Output the (x, y) coordinate of the center of the cell containing the given text.  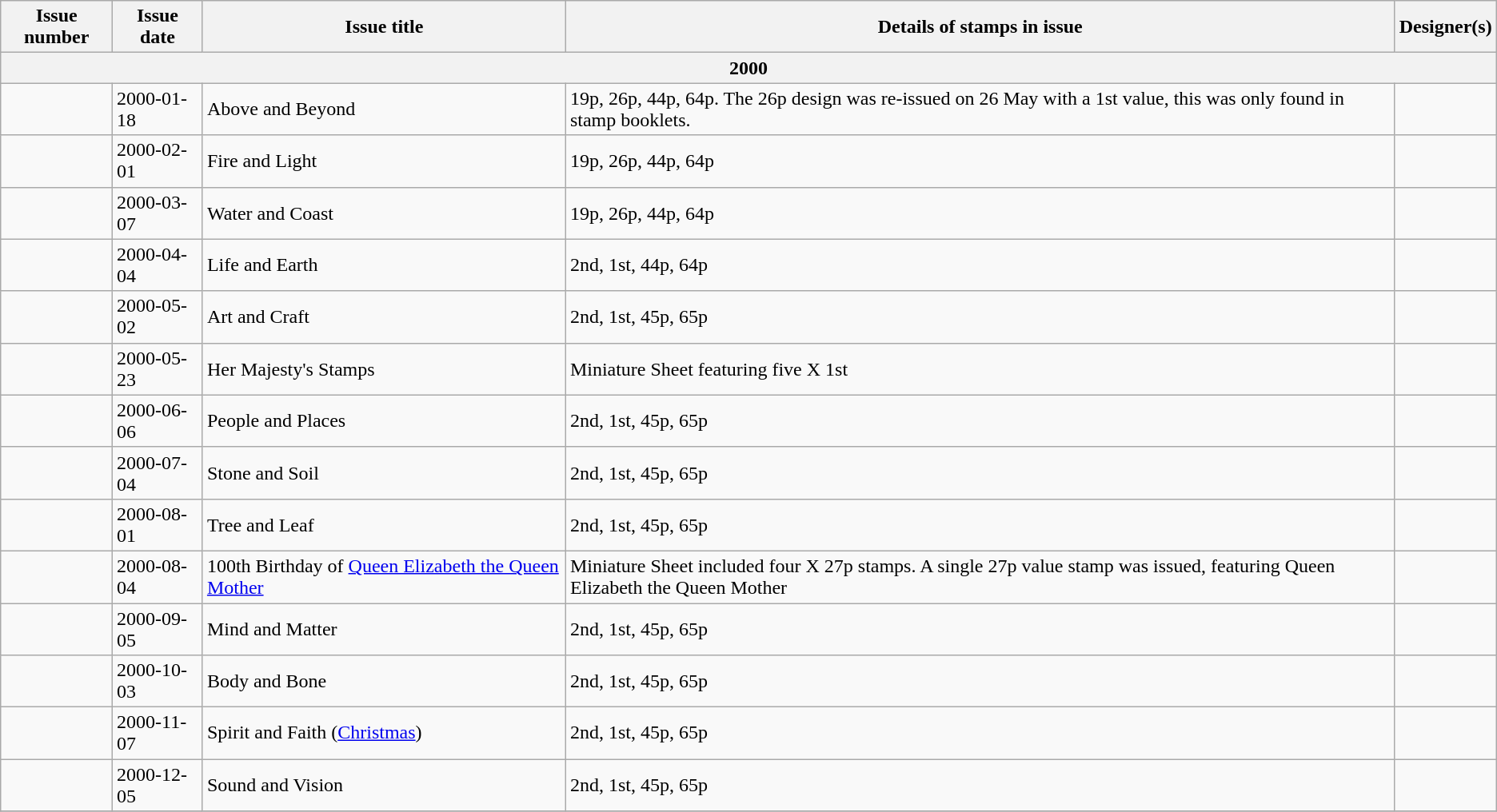
Fire and Light (384, 161)
Details of stamps in issue (980, 27)
2000-05-23 (158, 369)
2000-08-01 (158, 524)
Art and Craft (384, 316)
2nd, 1st, 44p, 64p (980, 265)
2000-08-04 (158, 577)
2000-12-05 (158, 785)
Tree and Leaf (384, 524)
Water and Coast (384, 213)
Miniature Sheet included four X 27p stamps. A single 27p value stamp was issued, featuring Queen Elizabeth the Queen Mother (980, 577)
2000-05-02 (158, 316)
Designer(s) (1446, 27)
Issue date (158, 27)
2000-03-07 (158, 213)
100th Birthday of Queen Elizabeth the Queen Mother (384, 577)
People and Places (384, 420)
2000-10-03 (158, 681)
Sound and Vision (384, 785)
Her Majesty's Stamps (384, 369)
Above and Beyond (384, 109)
2000-07-04 (158, 473)
2000-06-06 (158, 420)
Issue number (57, 27)
2000-04-04 (158, 265)
Spirit and Faith (Christmas) (384, 734)
2000-02-01 (158, 161)
Mind and Matter (384, 628)
2000-09-05 (158, 628)
2000-11-07 (158, 734)
Issue title (384, 27)
Life and Earth (384, 265)
19p, 26p, 44p, 64p. The 26p design was re-issued on 26 May with a 1st value, this was only found in stamp booklets. (980, 109)
Body and Bone (384, 681)
Stone and Soil (384, 473)
Miniature Sheet featuring five X 1st (980, 369)
2000-01-18 (158, 109)
2000 (748, 68)
